Provide the [X, Y] coordinate of the cell's center where the given text is located.  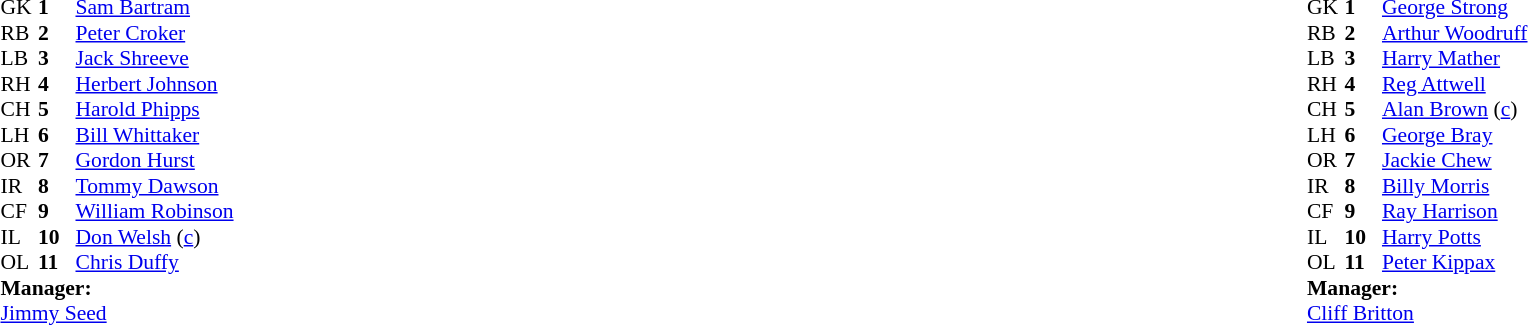
Jackie Chew [1455, 161]
Don Welsh (c) [155, 237]
Peter Croker [155, 33]
Gordon Hurst [155, 161]
Bill Whittaker [155, 135]
Reg Attwell [1455, 84]
William Robinson [155, 211]
George Bray [1455, 135]
Billy Morris [1455, 186]
Ray Harrison [1455, 211]
Alan Brown (c) [1455, 109]
Herbert Johnson [155, 84]
Arthur Woodruff [1455, 33]
Harry Potts [1455, 237]
Harry Mather [1455, 59]
Jack Shreeve [155, 59]
Harold Phipps [155, 109]
Peter Kippax [1455, 263]
Tommy Dawson [155, 186]
Chris Duffy [155, 263]
